Locate the cell with the specified text and output its (X, Y) center coordinate. 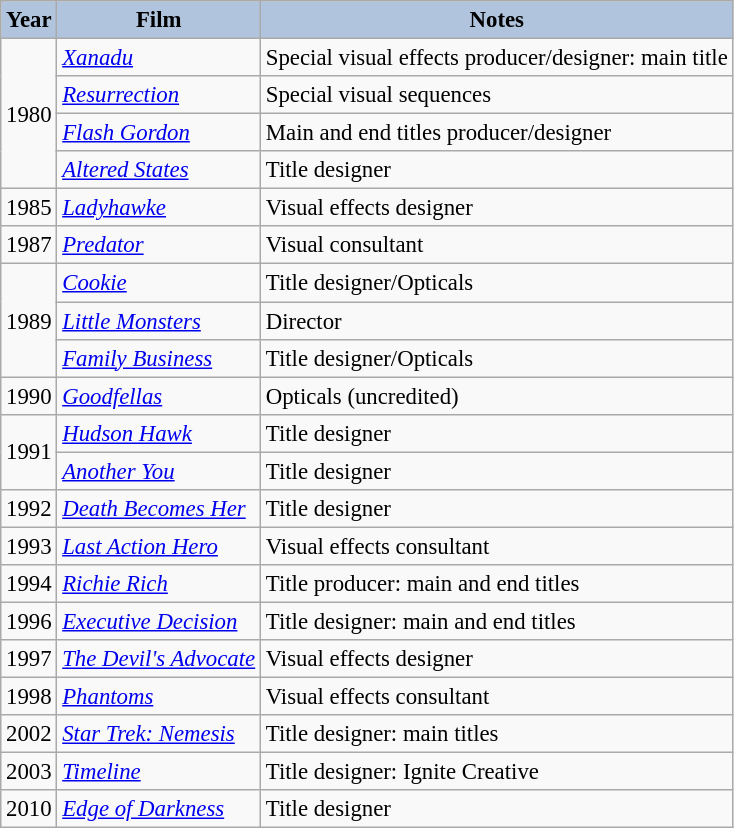
The Devil's Advocate (159, 659)
Death Becomes Her (159, 509)
Altered States (159, 170)
1996 (29, 621)
Title designer: main and end titles (496, 621)
1991 (29, 452)
1980 (29, 114)
Director (496, 321)
Flash Gordon (159, 133)
1992 (29, 509)
1990 (29, 396)
1993 (29, 546)
Visual consultant (496, 245)
1997 (29, 659)
Family Business (159, 358)
Title producer: main and end titles (496, 584)
1989 (29, 320)
Goodfellas (159, 396)
Special visual sequences (496, 95)
Opticals (uncredited) (496, 396)
Hudson Hawk (159, 433)
Film (159, 20)
2003 (29, 772)
1994 (29, 584)
1987 (29, 245)
Notes (496, 20)
Ladyhawke (159, 208)
2010 (29, 809)
Edge of Darkness (159, 809)
Little Monsters (159, 321)
Special visual effects producer/designer: main title (496, 58)
2002 (29, 734)
Xanadu (159, 58)
Star Trek: Nemesis (159, 734)
Title designer: Ignite Creative (496, 772)
1998 (29, 697)
Phantoms (159, 697)
Cookie (159, 283)
Year (29, 20)
Timeline (159, 772)
Executive Decision (159, 621)
Main and end titles producer/designer (496, 133)
Richie Rich (159, 584)
Predator (159, 245)
Last Action Hero (159, 546)
Another You (159, 471)
1985 (29, 208)
Title designer: main titles (496, 734)
Resurrection (159, 95)
